From the cell containing the given text, extract its center point as (X, Y) coordinate. 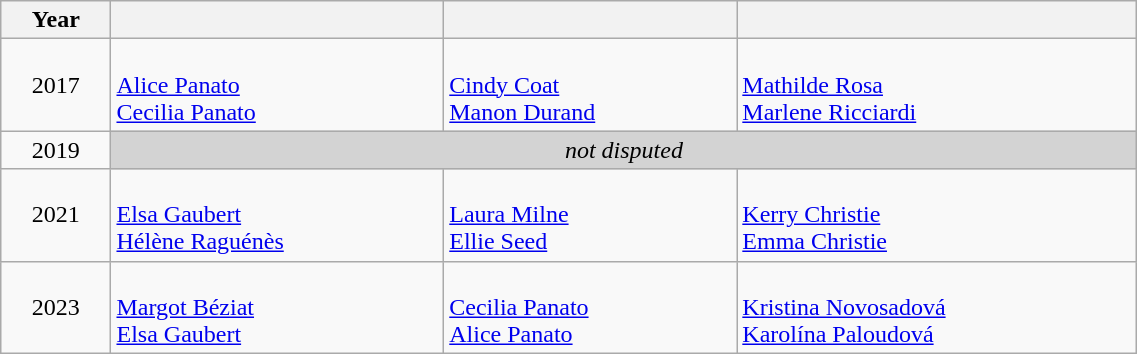
Cindy CoatManon Durand (590, 85)
not disputed (624, 150)
Alice PanatoCecilia Panato (278, 85)
2019 (56, 150)
2023 (56, 307)
Mathilde RosaMarlene Ricciardi (937, 85)
Year (56, 20)
Laura MilneEllie Seed (590, 215)
Margot BéziatElsa Gaubert (278, 307)
Cecilia PanatoAlice Panato (590, 307)
Kristina NovosadováKarolína Paloudová (937, 307)
2021 (56, 215)
Elsa GaubertHélène Raguénès (278, 215)
2017 (56, 85)
Kerry ChristieEmma Christie (937, 215)
